From the cell containing the given text, extract its center point as [X, Y] coordinate. 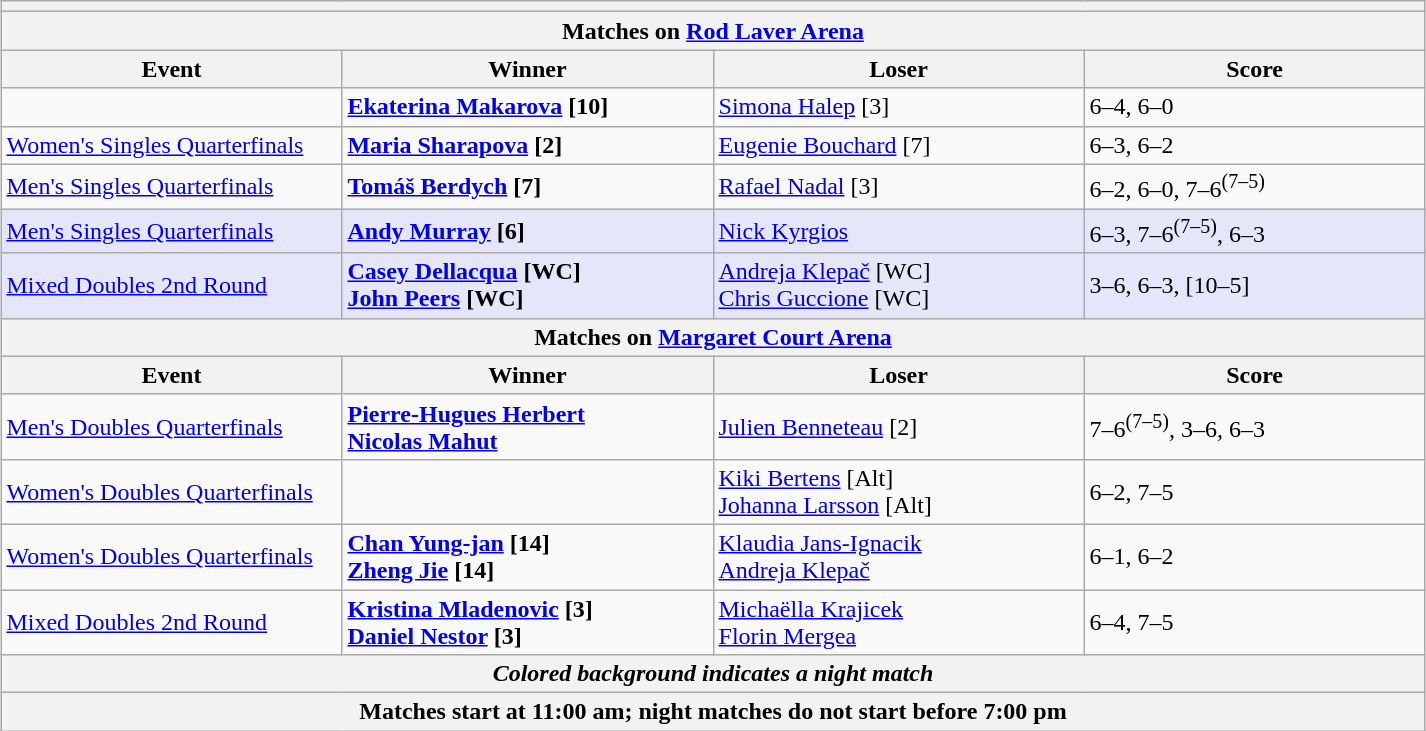
Matches on Margaret Court Arena [713, 337]
6–3, 7–6(7–5), 6–3 [1254, 232]
Chan Yung-jan [14] Zheng Jie [14] [528, 556]
Casey Dellacqua [WC] John Peers [WC] [528, 286]
Maria Sharapova [2] [528, 145]
7–6(7–5), 3–6, 6–3 [1254, 426]
Matches on Rod Laver Arena [713, 31]
Nick Kyrgios [898, 232]
Julien Benneteau [2] [898, 426]
6–4, 7–5 [1254, 622]
Simona Halep [3] [898, 107]
Men's Doubles Quarterfinals [172, 426]
6–2, 7–5 [1254, 492]
Andreja Klepač [WC] Chris Guccione [WC] [898, 286]
Michaëlla Krajicek Florin Mergea [898, 622]
Ekaterina Makarova [10] [528, 107]
Tomáš Berdych [7] [528, 186]
Kristina Mladenovic [3] Daniel Nestor [3] [528, 622]
Klaudia Jans-Ignacik Andreja Klepač [898, 556]
Pierre-Hugues Herbert Nicolas Mahut [528, 426]
Women's Singles Quarterfinals [172, 145]
6–1, 6–2 [1254, 556]
Kiki Bertens [Alt] Johanna Larsson [Alt] [898, 492]
Rafael Nadal [3] [898, 186]
Andy Murray [6] [528, 232]
6–2, 6–0, 7–6(7–5) [1254, 186]
Colored background indicates a night match [713, 674]
3–6, 6–3, [10–5] [1254, 286]
6–4, 6–0 [1254, 107]
6–3, 6–2 [1254, 145]
Eugenie Bouchard [7] [898, 145]
Matches start at 11:00 am; night matches do not start before 7:00 pm [713, 712]
